Return [X, Y] of the center of cell containing provided text 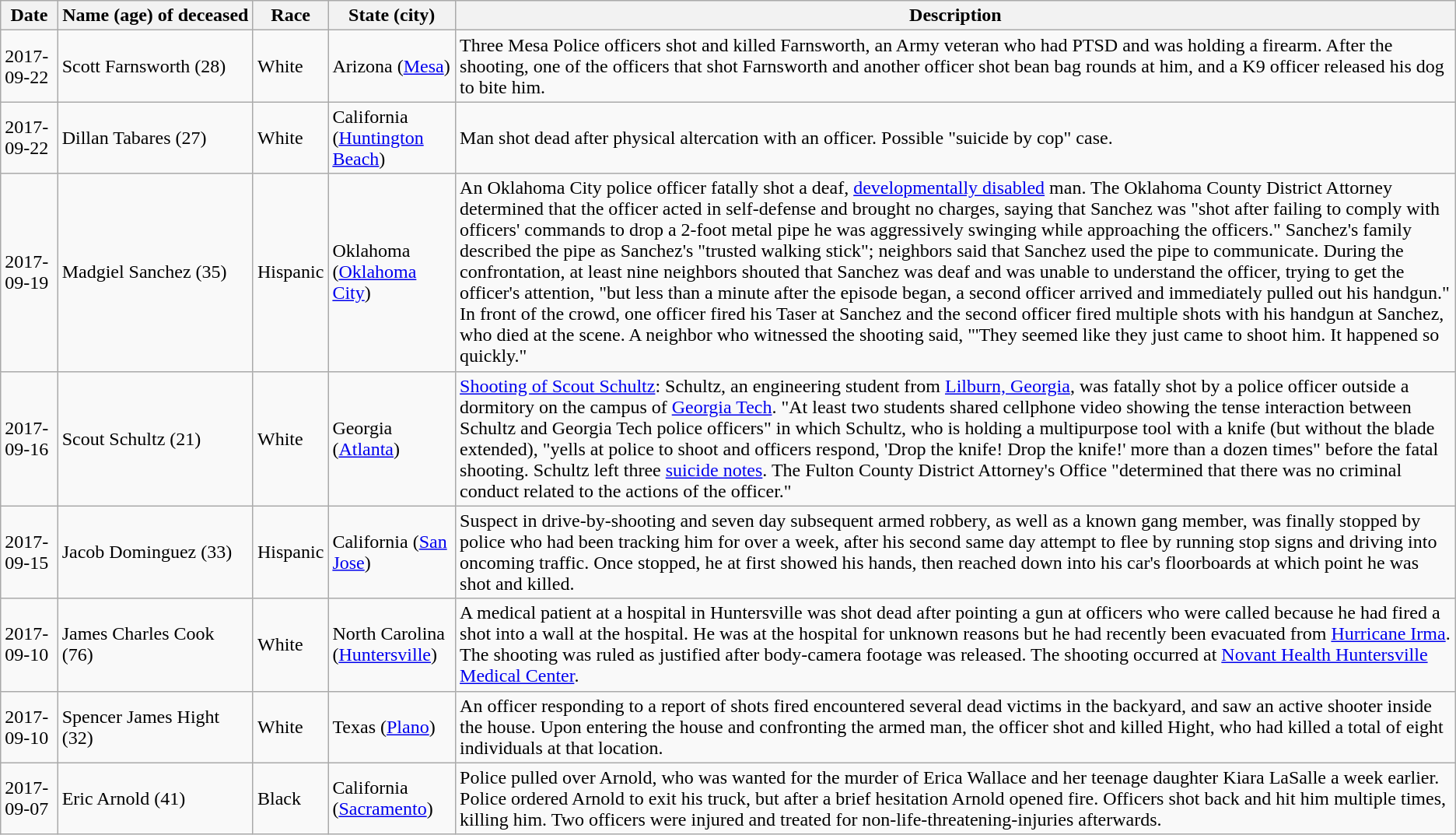
North Carolina(Huntersville) [392, 644]
2017-09-16 [30, 439]
Scott Farnsworth (28) [156, 66]
Spencer James Hight (32) [156, 727]
Arizona (Mesa) [392, 66]
Race [290, 16]
California (San Jose) [392, 553]
Description [956, 16]
James Charles Cook (76) [156, 644]
Date [30, 16]
Dillan Tabares (27) [156, 138]
Scout Schultz (21) [156, 439]
2017-09-07 [30, 798]
Georgia (Atlanta) [392, 439]
2017-09-15 [30, 553]
Black [290, 798]
Madgiel Sanchez (35) [156, 272]
Man shot dead after physical altercation with an officer. Possible "suicide by cop" case. [956, 138]
Eric Arnold (41) [156, 798]
California (Sacramento) [392, 798]
Oklahoma (Oklahoma City) [392, 272]
Name (age) of deceased [156, 16]
Texas (Plano) [392, 727]
State (city) [392, 16]
California (Huntington Beach) [392, 138]
2017-09-19 [30, 272]
Jacob Dominguez (33) [156, 553]
